Scan for the cell matching the given text and deliver its (X, Y) coordinate at center. 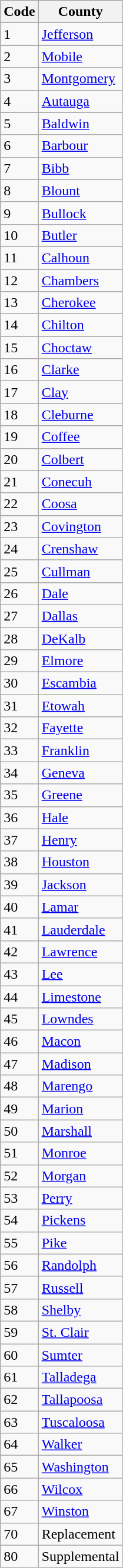
Coffee (80, 437)
Wilcox (80, 1489)
Walker (80, 1444)
Cleburne (80, 415)
Jackson (80, 885)
Limestone (80, 997)
43 (19, 974)
County (80, 12)
Coosa (80, 504)
Clarke (80, 370)
Marshall (80, 1131)
41 (19, 929)
DeKalb (80, 638)
54 (19, 1220)
17 (19, 392)
5 (19, 124)
Lee (80, 974)
Winston (80, 1512)
65 (19, 1467)
15 (19, 348)
63 (19, 1422)
Henry (80, 840)
25 (19, 571)
1 (19, 34)
Tuscaloosa (80, 1422)
42 (19, 952)
45 (19, 1019)
Macon (80, 1042)
58 (19, 1310)
55 (19, 1243)
Madison (80, 1064)
31 (19, 706)
Covington (80, 526)
3 (19, 79)
10 (19, 235)
39 (19, 885)
50 (19, 1131)
57 (19, 1287)
Geneva (80, 773)
7 (19, 168)
22 (19, 504)
Autauga (80, 101)
34 (19, 773)
Washington (80, 1467)
38 (19, 862)
49 (19, 1109)
Barbour (80, 146)
26 (19, 593)
Cherokee (80, 303)
23 (19, 526)
60 (19, 1355)
Shelby (80, 1310)
Randolph (80, 1265)
Mobile (80, 56)
36 (19, 818)
66 (19, 1489)
St. Clair (80, 1332)
Pike (80, 1243)
18 (19, 415)
46 (19, 1042)
Choctaw (80, 348)
Escambia (80, 683)
24 (19, 549)
70 (19, 1534)
67 (19, 1512)
Elmore (80, 661)
Pickens (80, 1220)
61 (19, 1377)
62 (19, 1400)
Fayette (80, 728)
Houston (80, 862)
Morgan (80, 1176)
Bibb (80, 168)
Lowndes (80, 1019)
29 (19, 661)
33 (19, 750)
Code (19, 12)
12 (19, 281)
Baldwin (80, 124)
52 (19, 1176)
56 (19, 1265)
30 (19, 683)
35 (19, 795)
13 (19, 303)
Clay (80, 392)
Talladega (80, 1377)
37 (19, 840)
Jefferson (80, 34)
9 (19, 213)
11 (19, 258)
51 (19, 1153)
Lawrence (80, 952)
48 (19, 1086)
47 (19, 1064)
21 (19, 482)
2 (19, 56)
80 (19, 1556)
4 (19, 101)
Replacement (80, 1534)
Sumter (80, 1355)
Chilton (80, 325)
Blount (80, 191)
Marengo (80, 1086)
Supplemental (80, 1556)
Cullman (80, 571)
28 (19, 638)
Calhoun (80, 258)
6 (19, 146)
Hale (80, 818)
Etowah (80, 706)
14 (19, 325)
Franklin (80, 750)
Conecuh (80, 482)
64 (19, 1444)
Dallas (80, 616)
Montgomery (80, 79)
Butler (80, 235)
Russell (80, 1287)
Lamar (80, 907)
Lauderdale (80, 929)
40 (19, 907)
32 (19, 728)
53 (19, 1198)
Bullock (80, 213)
Monroe (80, 1153)
Greene (80, 795)
19 (19, 437)
Perry (80, 1198)
Tallapoosa (80, 1400)
Dale (80, 593)
Crenshaw (80, 549)
27 (19, 616)
44 (19, 997)
16 (19, 370)
59 (19, 1332)
Chambers (80, 281)
Colbert (80, 459)
Marion (80, 1109)
8 (19, 191)
20 (19, 459)
